Locate the cell with the specified text and output its (x, y) center coordinate. 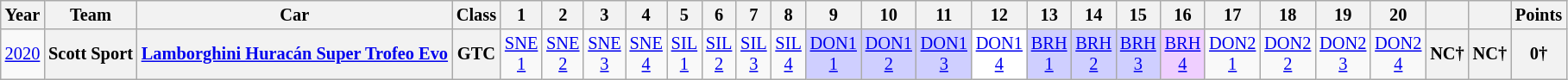
0† (1539, 54)
20 (1398, 15)
13 (1049, 15)
BRH4 (1183, 54)
Lamborghini Huracán Super Trofeo Evo (295, 54)
14 (1093, 15)
DON14 (999, 54)
SNE1 (521, 54)
2 (563, 15)
BRH2 (1093, 54)
16 (1183, 15)
BRH1 (1049, 54)
Team (91, 15)
8 (788, 15)
11 (944, 15)
5 (684, 15)
1 (521, 15)
17 (1232, 15)
SIL3 (753, 54)
SIL1 (684, 54)
SIL2 (719, 54)
BRH3 (1138, 54)
DON21 (1232, 54)
Year (22, 15)
Points (1539, 15)
DON13 (944, 54)
SNE3 (604, 54)
3 (604, 15)
2020 (22, 54)
DON12 (889, 54)
7 (753, 15)
15 (1138, 15)
DON22 (1288, 54)
18 (1288, 15)
SNE2 (563, 54)
DON23 (1343, 54)
SNE4 (646, 54)
DON11 (834, 54)
10 (889, 15)
9 (834, 15)
GTC (476, 54)
6 (719, 15)
19 (1343, 15)
4 (646, 15)
Class (476, 15)
12 (999, 15)
Car (295, 15)
Scott Sport (91, 54)
SIL4 (788, 54)
DON24 (1398, 54)
